Scan for the cell matching the given text and deliver its (x, y) coordinate at center. 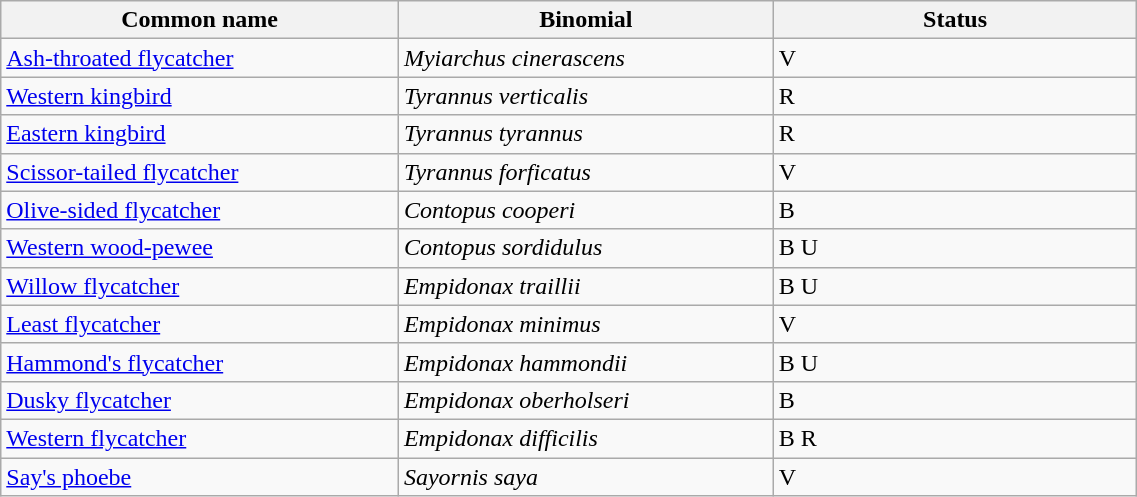
Western wood-pewee (200, 248)
Hammond's flycatcher (200, 362)
Myiarchus cinerascens (586, 58)
Tyrannus tyrannus (586, 134)
Empidonax traillii (586, 286)
Willow flycatcher (200, 286)
Olive-sided flycatcher (200, 210)
Contopus sordidulus (586, 248)
Empidonax difficilis (586, 438)
Ash-throated flycatcher (200, 58)
Dusky flycatcher (200, 400)
Say's phoebe (200, 477)
Sayornis saya (586, 477)
Empidonax minimus (586, 324)
Status (955, 20)
Western flycatcher (200, 438)
Binomial (586, 20)
Eastern kingbird (200, 134)
Empidonax oberholseri (586, 400)
Scissor-tailed flycatcher (200, 172)
Western kingbird (200, 96)
Tyrannus forficatus (586, 172)
Least flycatcher (200, 324)
Contopus cooperi (586, 210)
B R (955, 438)
Common name (200, 20)
Tyrannus verticalis (586, 96)
Empidonax hammondii (586, 362)
